Scan for the cell matching the given text and deliver its [x, y] coordinate at center. 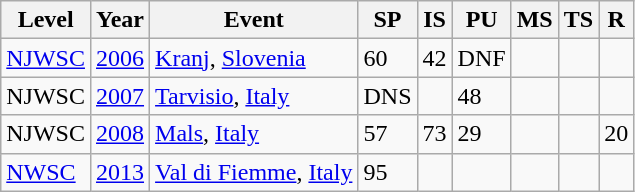
Val di Fiemme, Italy [254, 172]
R [616, 20]
Level [46, 20]
2013 [120, 172]
60 [388, 58]
48 [482, 96]
NWSC [46, 172]
Event [254, 20]
2006 [120, 58]
29 [482, 134]
73 [434, 134]
DNF [482, 58]
95 [388, 172]
57 [388, 134]
42 [434, 58]
MS [534, 20]
DNS [388, 96]
SP [388, 20]
Mals, Italy [254, 134]
PU [482, 20]
2007 [120, 96]
Kranj, Slovenia [254, 58]
20 [616, 134]
TS [578, 20]
2008 [120, 134]
Tarvisio, Italy [254, 96]
Year [120, 20]
IS [434, 20]
